Determine the [x, y] coordinate at the center of the cell enclosing the given text.  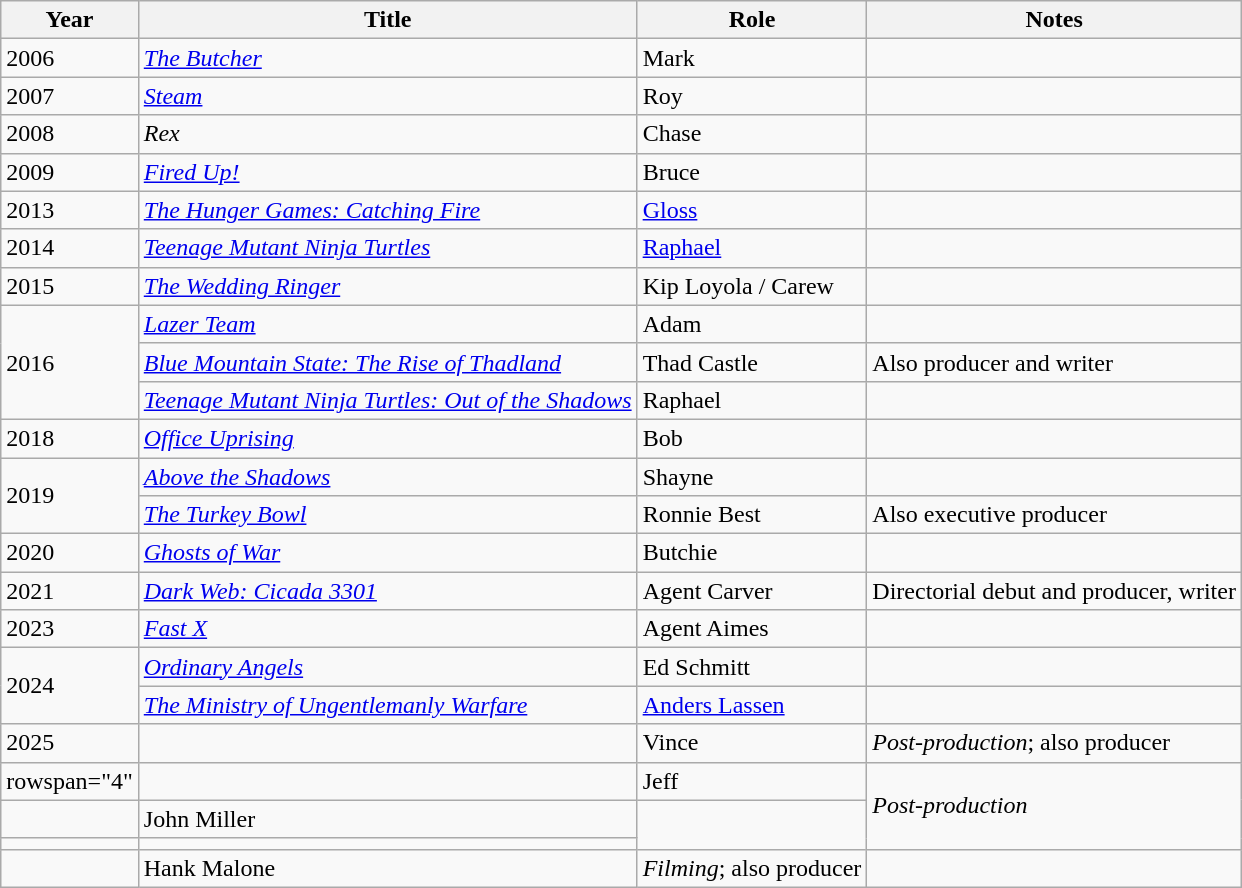
Lazer Team [388, 324]
Blue Mountain State: The Rise of Thadland [388, 362]
Thad Castle [752, 362]
2018 [70, 438]
2024 [70, 686]
2019 [70, 496]
Kip Loyola / Carew [752, 286]
2015 [70, 286]
Directorial debut and producer, writer [1054, 591]
Title [388, 20]
Teenage Mutant Ninja Turtles [388, 248]
Filming; also producer [752, 868]
Ronnie Best [752, 515]
2020 [70, 553]
Ordinary Angels [388, 667]
Post-production [1054, 806]
The Wedding Ringer [388, 286]
2008 [70, 134]
Hank Malone [388, 868]
Anders Lassen [752, 705]
2007 [70, 96]
Agent Carver [752, 591]
Role [752, 20]
Agent Aimes [752, 629]
Ghosts of War [388, 553]
The Turkey Bowl [388, 515]
2023 [70, 629]
Fired Up! [388, 172]
Year [70, 20]
Post-production; also producer [1054, 743]
2006 [70, 58]
Roy [752, 96]
Office Uprising [388, 438]
Chase [752, 134]
2016 [70, 362]
Fast X [388, 629]
2009 [70, 172]
Steam [388, 96]
John Miller [388, 819]
Vince [752, 743]
Rex [388, 134]
Bruce [752, 172]
Bob [752, 438]
2021 [70, 591]
2014 [70, 248]
Above the Shadows [388, 477]
Shayne [752, 477]
The Hunger Games: Catching Fire [388, 210]
Also executive producer [1054, 515]
Mark [752, 58]
Notes [1054, 20]
Ed Schmitt [752, 667]
2013 [70, 210]
The Butcher [388, 58]
Also producer and writer [1054, 362]
Jeff [752, 781]
rowspan="4" [70, 781]
Dark Web: Cicada 3301 [388, 591]
Adam [752, 324]
2025 [70, 743]
Butchie [752, 553]
Teenage Mutant Ninja Turtles: Out of the Shadows [388, 400]
Gloss [752, 210]
The Ministry of Ungentlemanly Warfare [388, 705]
